Output the (X, Y) coordinate of the center of the cell containing the given text.  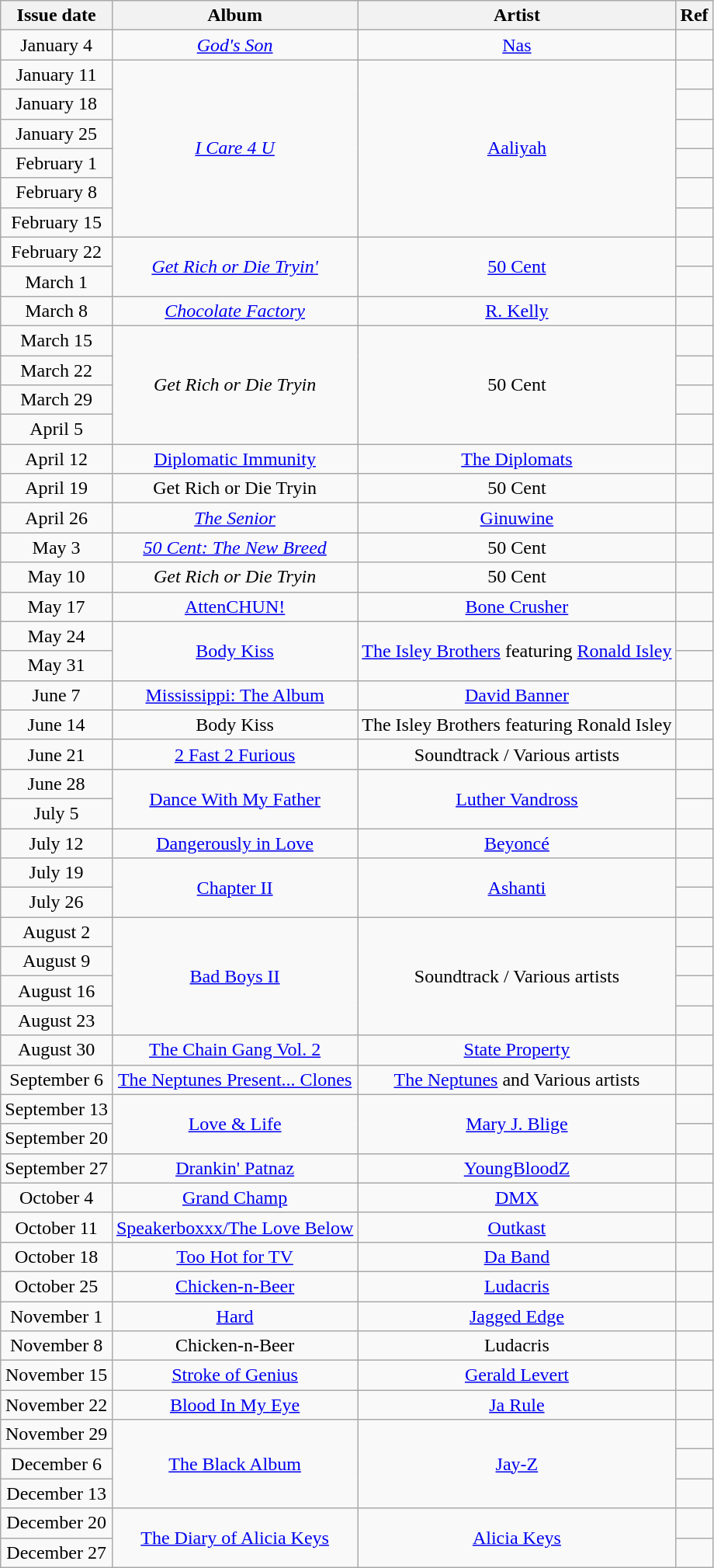
January 18 (57, 104)
August 30 (57, 1050)
Alicia Keys (517, 1538)
July 5 (57, 813)
February 22 (57, 252)
Too Hot for TV (234, 1257)
August 23 (57, 1020)
Nas (517, 45)
March 15 (57, 340)
Ashanti (517, 888)
Blood In My Eye (234, 1405)
Da Band (517, 1257)
Luther Vandross (517, 798)
March 22 (57, 370)
DMX (517, 1198)
November 8 (57, 1346)
R. Kelly (517, 311)
February 15 (57, 222)
April 5 (57, 429)
Hard (234, 1316)
September 13 (57, 1109)
Ginuwine (517, 518)
May 3 (57, 548)
January 4 (57, 45)
50 Cent: The New Breed (234, 548)
April 12 (57, 459)
Beyoncé (517, 843)
2 Fast 2 Furious (234, 754)
October 18 (57, 1257)
Issue date (57, 16)
March 29 (57, 400)
August 2 (57, 932)
May 17 (57, 607)
Love & Life (234, 1124)
December 27 (57, 1552)
Chapter II (234, 888)
Mississippi: The Album (234, 695)
Ref (694, 16)
Ja Rule (517, 1405)
February 8 (57, 193)
October 4 (57, 1198)
July 19 (57, 873)
State Property (517, 1050)
December 6 (57, 1464)
October 25 (57, 1286)
September 6 (57, 1080)
August 16 (57, 991)
March 1 (57, 281)
May 10 (57, 577)
God's Son (234, 45)
August 9 (57, 961)
AttenCHUN! (234, 607)
Mary J. Blige (517, 1124)
Diplomatic Immunity (234, 459)
December 13 (57, 1493)
Outkast (517, 1227)
Dangerously in Love (234, 843)
October 11 (57, 1227)
September 20 (57, 1139)
June 21 (57, 754)
The Neptunes Present... Clones (234, 1080)
Bone Crusher (517, 607)
Artist (517, 16)
January 25 (57, 134)
November 15 (57, 1375)
The Black Album (234, 1464)
Gerald Levert (517, 1375)
June 28 (57, 784)
The Diplomats (517, 459)
Bad Boys II (234, 976)
Speakerboxxx/The Love Below (234, 1227)
Get Rich or Die Tryin' (234, 266)
November 29 (57, 1434)
July 12 (57, 843)
December 20 (57, 1523)
Grand Champ (234, 1198)
January 11 (57, 75)
November 1 (57, 1316)
April 19 (57, 488)
July 26 (57, 902)
Chocolate Factory (234, 311)
I Care 4 U (234, 148)
April 26 (57, 518)
Stroke of Genius (234, 1375)
November 22 (57, 1405)
David Banner (517, 695)
Dance With My Father (234, 798)
March 8 (57, 311)
February 1 (57, 163)
The Neptunes and Various artists (517, 1080)
May 24 (57, 636)
The Diary of Alicia Keys (234, 1538)
Jay-Z (517, 1464)
YoungBloodZ (517, 1168)
The Senior (234, 518)
September 27 (57, 1168)
Jagged Edge (517, 1316)
May 31 (57, 666)
The Chain Gang Vol. 2 (234, 1050)
Album (234, 16)
Aaliyah (517, 148)
June 14 (57, 725)
June 7 (57, 695)
Drankin' Patnaz (234, 1168)
